Search for the cell housing the specified text and yield its (x, y) center coordinate. 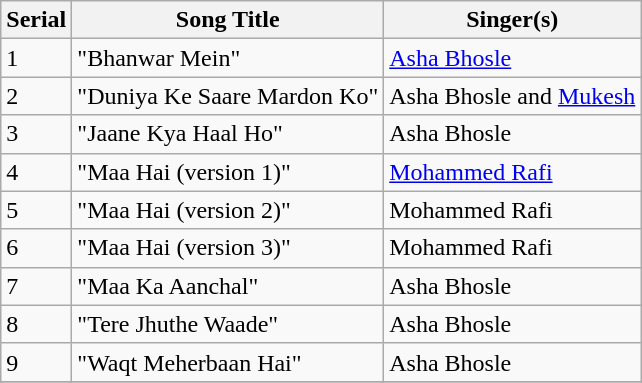
Serial (36, 20)
"Maa Hai (version 3)" (228, 248)
"Tere Jhuthe Waade" (228, 324)
Asha Bhosle and Mukesh (512, 96)
2 (36, 96)
1 (36, 58)
"Bhanwar Mein" (228, 58)
4 (36, 172)
"Jaane Kya Haal Ho" (228, 134)
7 (36, 286)
"Maa Hai (version 2)" (228, 210)
5 (36, 210)
3 (36, 134)
8 (36, 324)
"Duniya Ke Saare Mardon Ko" (228, 96)
"Maa Ka Aanchal" (228, 286)
6 (36, 248)
"Waqt Meherbaan Hai" (228, 362)
Singer(s) (512, 20)
"Maa Hai (version 1)" (228, 172)
9 (36, 362)
Song Title (228, 20)
